From the cell containing the given text, extract its center point as (x, y) coordinate. 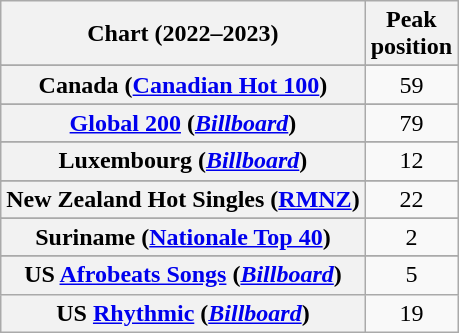
12 (411, 161)
Suriname (Nationale Top 40) (183, 237)
22 (411, 199)
19 (411, 313)
US Afrobeats Songs (Billboard) (183, 275)
US Rhythmic (Billboard) (183, 313)
2 (411, 237)
Luxembourg (Billboard) (183, 161)
Peakposition (411, 34)
Global 200 (Billboard) (183, 123)
Canada (Canadian Hot 100) (183, 85)
5 (411, 275)
59 (411, 85)
Chart (2022–2023) (183, 34)
New Zealand Hot Singles (RMNZ) (183, 199)
79 (411, 123)
